From the cell containing the given text, extract its center point as [X, Y] coordinate. 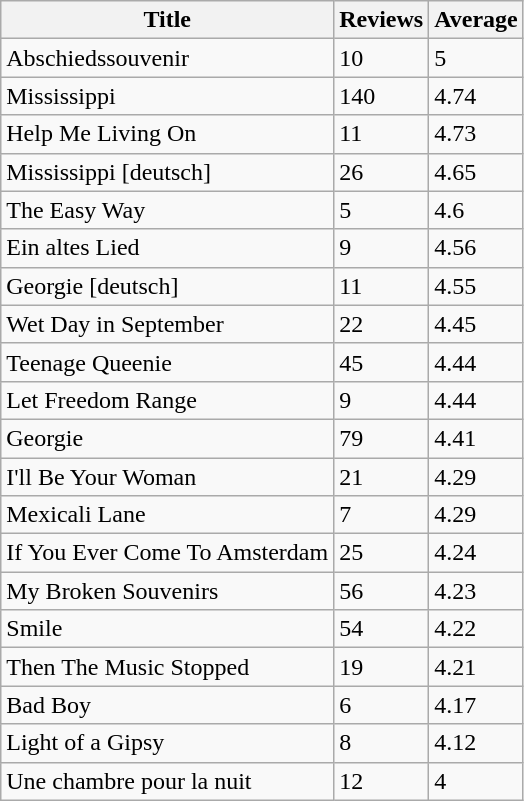
Mexicali Lane [168, 515]
Title [168, 20]
6 [382, 705]
4 [476, 781]
Help Me Living On [168, 134]
Wet Day in September [168, 324]
7 [382, 515]
10 [382, 58]
56 [382, 591]
4.6 [476, 210]
4.24 [476, 553]
4.65 [476, 172]
Reviews [382, 20]
Abschiedssouvenir [168, 58]
4.41 [476, 438]
140 [382, 96]
Teenage Queenie [168, 362]
Smile [168, 629]
The Easy Way [168, 210]
4.56 [476, 248]
4.74 [476, 96]
54 [382, 629]
4.21 [476, 667]
Une chambre pour la nuit [168, 781]
4.12 [476, 743]
4.17 [476, 705]
4.22 [476, 629]
22 [382, 324]
Ein altes Lied [168, 248]
21 [382, 477]
4.55 [476, 286]
4.45 [476, 324]
Average [476, 20]
25 [382, 553]
Georgie [168, 438]
26 [382, 172]
45 [382, 362]
Mississippi [deutsch] [168, 172]
My Broken Souvenirs [168, 591]
19 [382, 667]
Georgie [deutsch] [168, 286]
If You Ever Come To Amsterdam [168, 553]
Let Freedom Range [168, 400]
79 [382, 438]
Bad Boy [168, 705]
12 [382, 781]
4.73 [476, 134]
Light of a Gipsy [168, 743]
Then The Music Stopped [168, 667]
Mississippi [168, 96]
8 [382, 743]
4.23 [476, 591]
I'll Be Your Woman [168, 477]
